Return the (X, Y) coordinate for the center point of the cell that contains the specified text.  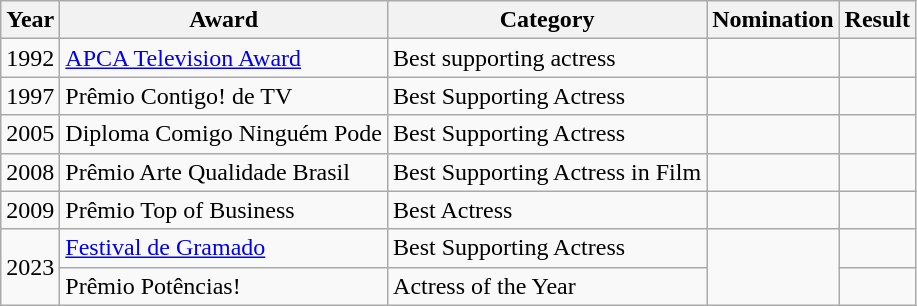
Prêmio Potências! (224, 286)
APCA Television Award (224, 58)
Year (30, 20)
Nomination (773, 20)
Prêmio Arte Qualidade Brasil (224, 172)
Best supporting actress (548, 58)
Festival de Gramado (224, 248)
2023 (30, 267)
Diploma Comigo Ninguém Pode (224, 134)
Prêmio Contigo! de TV (224, 96)
Best Supporting Actress in Film (548, 172)
1992 (30, 58)
Prêmio Top of Business (224, 210)
1997 (30, 96)
2005 (30, 134)
Best Actress (548, 210)
Category (548, 20)
2009 (30, 210)
Actress of the Year (548, 286)
Award (224, 20)
2008 (30, 172)
Result (877, 20)
